Identify which cell holds the provided text, then report its (x, y) central coordinate. 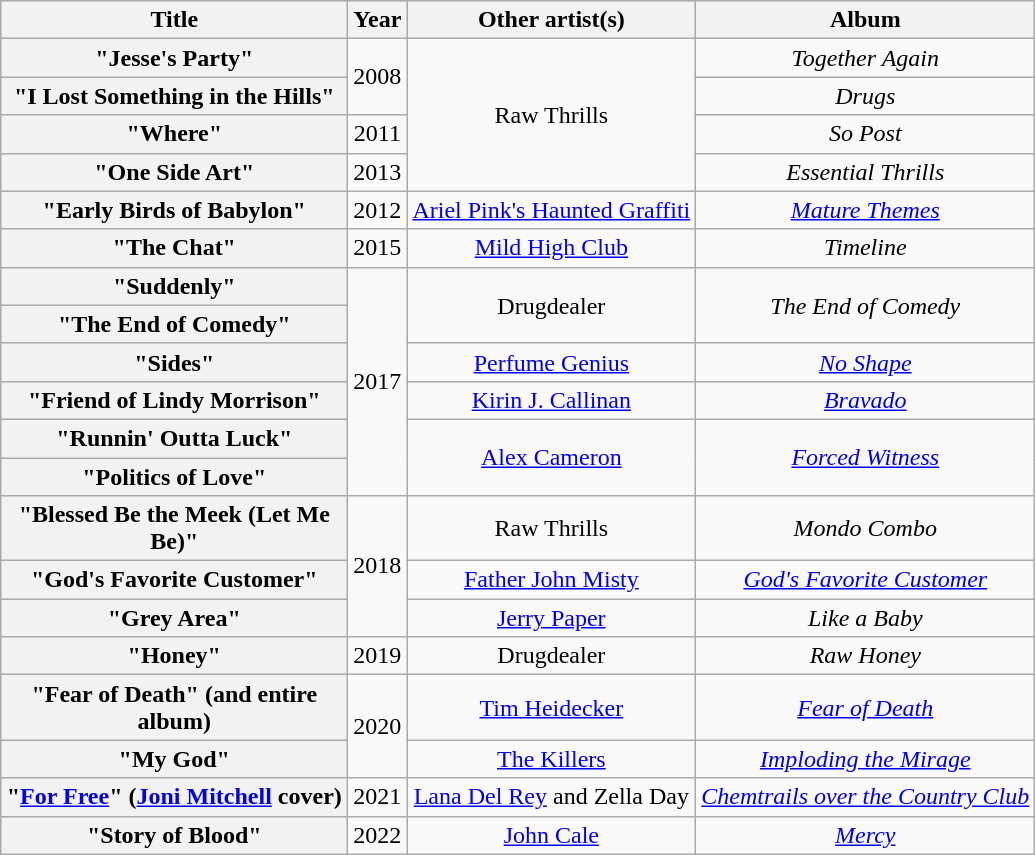
Father John Misty (552, 580)
Year (378, 20)
2012 (378, 210)
2022 (378, 835)
Timeline (866, 248)
"Sides" (174, 362)
"Jesse's Party" (174, 58)
"My God" (174, 759)
2020 (378, 726)
Drugs (866, 96)
"Honey" (174, 656)
No Shape (866, 362)
2015 (378, 248)
"Fear of Death" (and entire album) (174, 708)
2008 (378, 77)
2019 (378, 656)
"Early Birds of Babylon" (174, 210)
Fear of Death (866, 708)
"For Free" (Joni Mitchell cover) (174, 797)
Tim Heidecker (552, 708)
Bravado (866, 400)
"Friend of Lindy Morrison" (174, 400)
Album (866, 20)
Raw Honey (866, 656)
"Grey Area" (174, 618)
John Cale (552, 835)
"Runnin' Outta Luck" (174, 438)
Forced Witness (866, 457)
2021 (378, 797)
Like a Baby (866, 618)
Mild High Club (552, 248)
Perfume Genius (552, 362)
"Where" (174, 134)
Mercy (866, 835)
2017 (378, 381)
"I Lost Something in the Hills" (174, 96)
"Suddenly" (174, 286)
The End of Comedy (866, 305)
2018 (378, 566)
"Story of Blood" (174, 835)
Essential Thrills (866, 172)
God's Favorite Customer (866, 580)
Ariel Pink's Haunted Graffiti (552, 210)
Jerry Paper (552, 618)
"The Chat" (174, 248)
Chemtrails over the Country Club (866, 797)
Together Again (866, 58)
The Killers (552, 759)
Other artist(s) (552, 20)
Title (174, 20)
Kirin J. Callinan (552, 400)
"One Side Art" (174, 172)
"Politics of Love" (174, 477)
2013 (378, 172)
Alex Cameron (552, 457)
"The End of Comedy" (174, 324)
So Post (866, 134)
"Blessed Be the Meek (Let Me Be)" (174, 528)
Imploding the Mirage (866, 759)
"God's Favorite Customer" (174, 580)
Lana Del Rey and Zella Day (552, 797)
Mature Themes (866, 210)
Mondo Combo (866, 528)
2011 (378, 134)
